Search for the cell housing the specified text and yield its [X, Y] center coordinate. 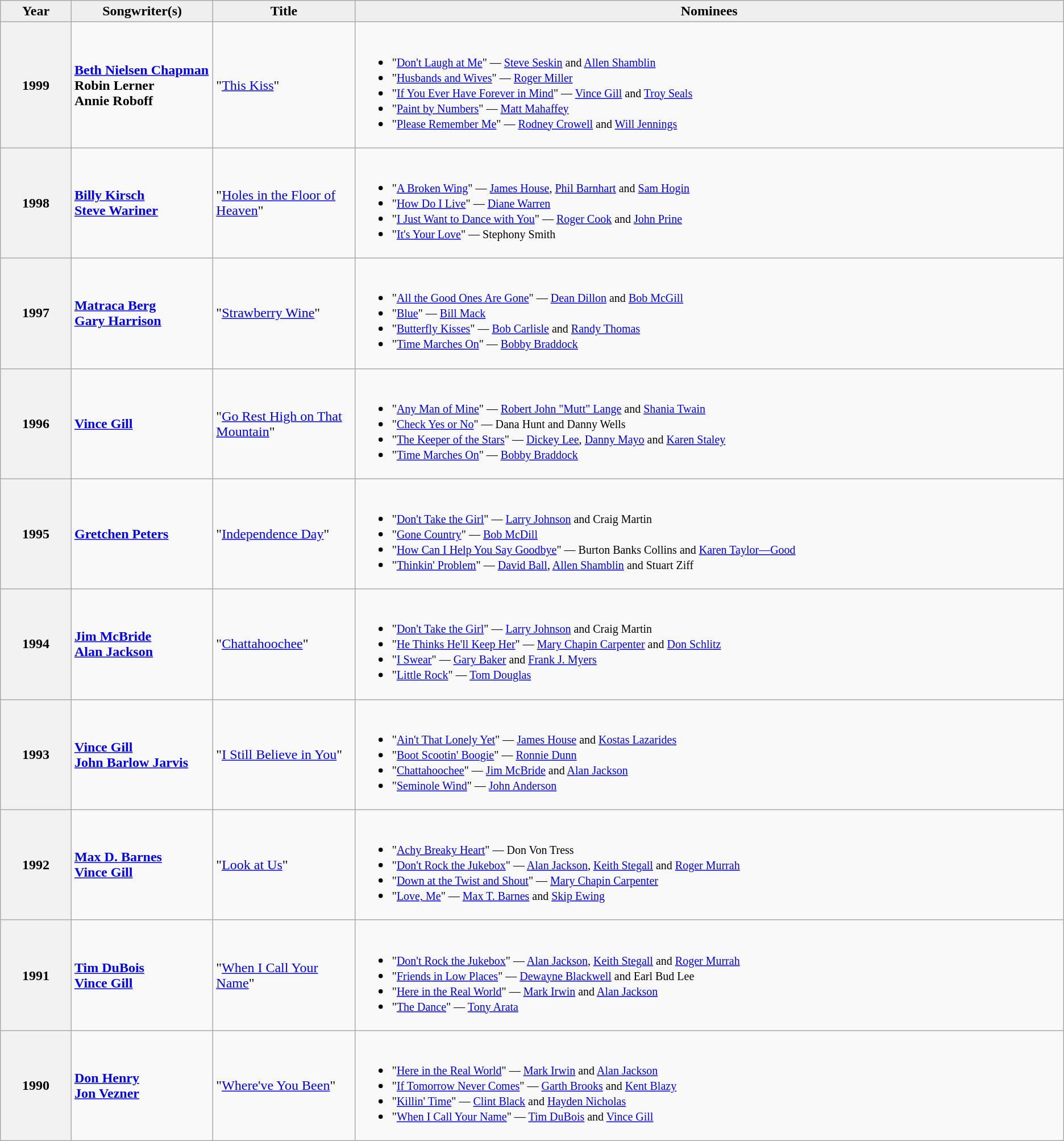
Beth Nielsen Chapman Robin Lerner Annie Roboff [142, 85]
Max D. Barnes Vince Gill [142, 865]
"Chattahoochee" [284, 644]
Songwriter(s) [142, 11]
Don Henry Jon Vezner [142, 1085]
Vince Gill [142, 424]
"I Still Believe in You" [284, 754]
Nominees [709, 11]
1994 [36, 644]
1991 [36, 975]
1996 [36, 424]
"When I Call Your Name" [284, 975]
Vince Gill John Barlow Jarvis [142, 754]
"Strawberry Wine" [284, 313]
"Look at Us" [284, 865]
1997 [36, 313]
Year [36, 11]
"This Kiss" [284, 85]
1995 [36, 534]
Billy Kirsch Steve Wariner [142, 203]
Title [284, 11]
Jim McBride Alan Jackson [142, 644]
"Go Rest High on That Mountain" [284, 424]
Gretchen Peters [142, 534]
1999 [36, 85]
1993 [36, 754]
1992 [36, 865]
"Holes in the Floor of Heaven" [284, 203]
"Independence Day" [284, 534]
Tim DuBois Vince Gill [142, 975]
Matraca Berg Gary Harrison [142, 313]
1990 [36, 1085]
1998 [36, 203]
"Where've You Been" [284, 1085]
